Return [x, y] of the center of cell containing provided text 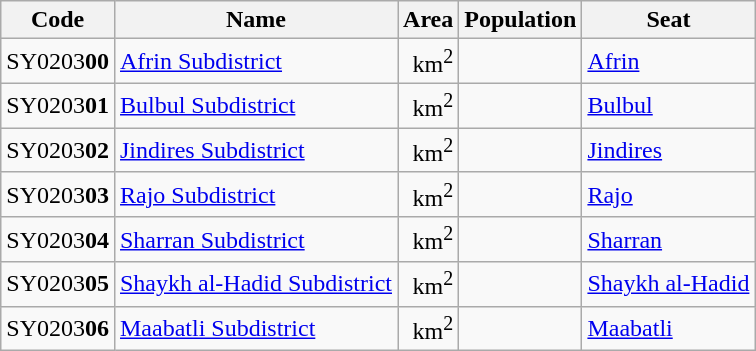
Maabatli [668, 328]
SY020306 [58, 328]
Name [256, 20]
SY020301 [58, 106]
Area [428, 20]
Shaykh al-Hadid [668, 284]
SY020303 [58, 194]
Sharran [668, 240]
SY020305 [58, 284]
SY020304 [58, 240]
Maabatli Subdistrict [256, 328]
Shaykh al-Hadid Subdistrict [256, 284]
Afrin Subdistrict [256, 62]
Rajo Subdistrict [256, 194]
Seat [668, 20]
Population [520, 20]
Code [58, 20]
Rajo [668, 194]
Jindires Subdistrict [256, 150]
SY020302 [58, 150]
SY020300 [58, 62]
Jindires [668, 150]
Sharran Subdistrict [256, 240]
Afrin [668, 62]
Bulbul Subdistrict [256, 106]
Bulbul [668, 106]
